Pinpoint the cell where the given text exists, returning its [x, y] midpoint coordinate. 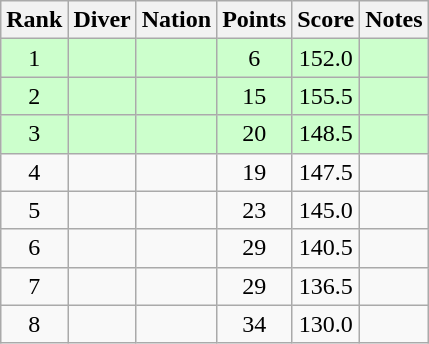
34 [254, 324]
145.0 [326, 210]
140.5 [326, 248]
5 [34, 210]
Diver [102, 20]
8 [34, 324]
23 [254, 210]
7 [34, 286]
4 [34, 172]
20 [254, 134]
19 [254, 172]
Points [254, 20]
Rank [34, 20]
155.5 [326, 96]
2 [34, 96]
1 [34, 58]
3 [34, 134]
147.5 [326, 172]
152.0 [326, 58]
Nation [176, 20]
Notes [394, 20]
148.5 [326, 134]
Score [326, 20]
136.5 [326, 286]
130.0 [326, 324]
15 [254, 96]
